Return the (x, y) coordinate for the center point of the cell that contains the specified text.  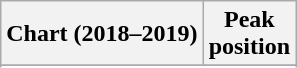
Chart (2018–2019) (102, 34)
Peakposition (249, 34)
